Output the (x, y) coordinate of the center of the cell containing the given text.  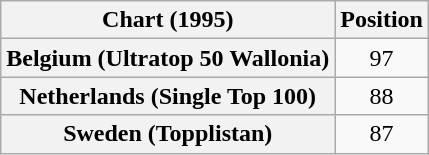
Sweden (Topplistan) (168, 134)
Belgium (Ultratop 50 Wallonia) (168, 58)
88 (382, 96)
Netherlands (Single Top 100) (168, 96)
97 (382, 58)
Position (382, 20)
Chart (1995) (168, 20)
87 (382, 134)
